Extract the (x, y) coordinate from the center of the cell holding the provided text.  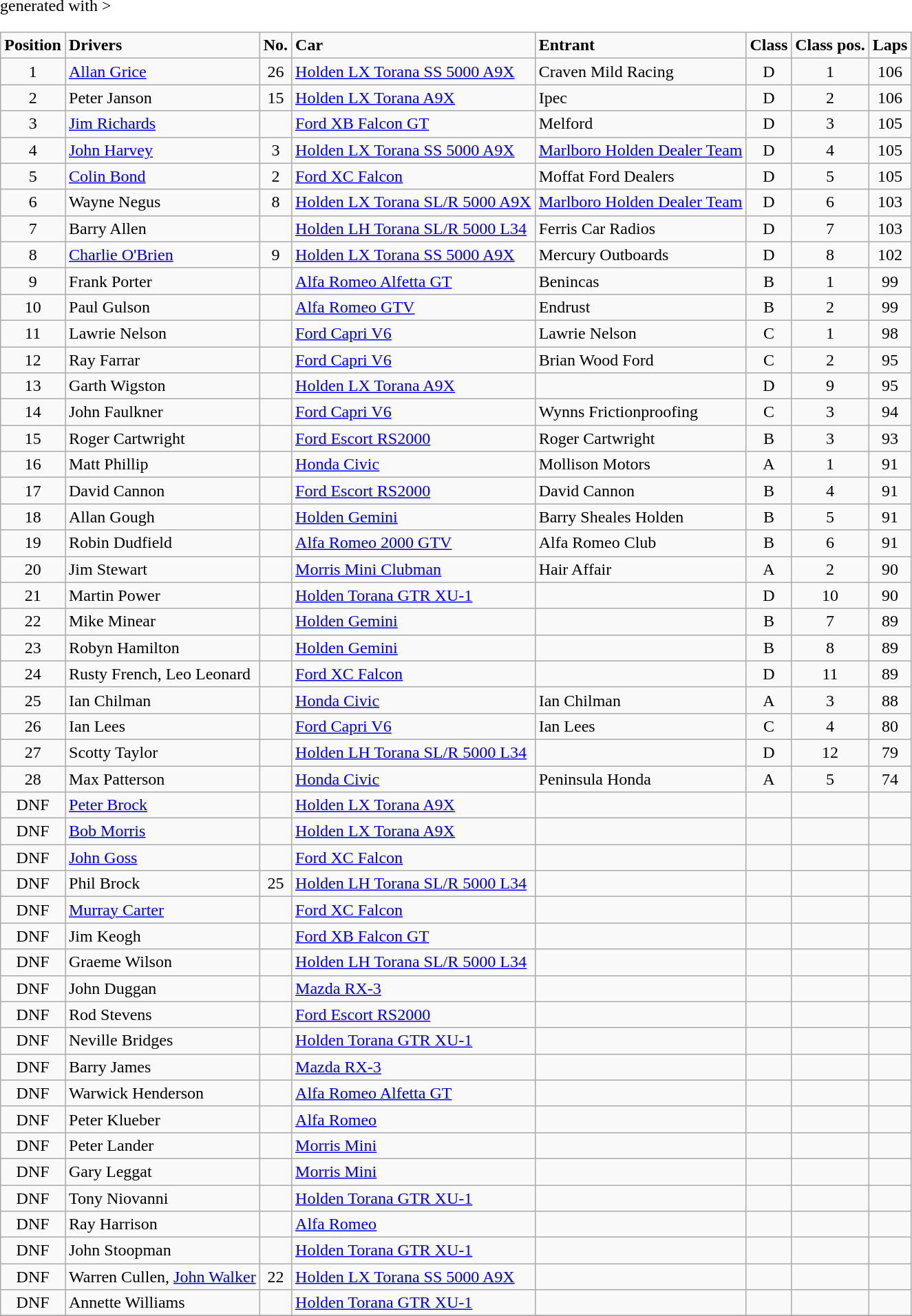
Peter Klueber (162, 1119)
Colin Bond (162, 176)
24 (33, 674)
Barry Allen (162, 229)
Laps (890, 45)
Peninsula Honda (640, 778)
Scotty Taylor (162, 752)
Jim Richards (162, 124)
Frank Porter (162, 281)
Allan Grice (162, 72)
Jim Keogh (162, 936)
John Stoopman (162, 1251)
Peter Lander (162, 1145)
Mollison Motors (640, 465)
Jim Stewart (162, 569)
Wayne Negus (162, 202)
17 (33, 491)
Melford (640, 124)
Graeme Wilson (162, 962)
Barry James (162, 1067)
74 (890, 778)
Morris Mini Clubman (414, 569)
Rod Stevens (162, 1015)
Bob Morris (162, 831)
102 (890, 255)
21 (33, 595)
79 (890, 752)
Robin Dudfield (162, 543)
Rusty French, Leo Leonard (162, 674)
Ray Farrar (162, 360)
Class (769, 45)
Murray Carter (162, 910)
Alfa Romeo 2000 GTV (414, 543)
No. (275, 45)
16 (33, 465)
Moffat Ford Dealers (640, 176)
98 (890, 333)
Mike Minear (162, 622)
Garth Wigston (162, 386)
Max Patterson (162, 778)
28 (33, 778)
14 (33, 412)
John Harvey (162, 150)
18 (33, 517)
Phil Brock (162, 884)
Endrust (640, 307)
Tony Niovanni (162, 1198)
23 (33, 648)
Alfa Romeo GTV (414, 307)
80 (890, 726)
Matt Phillip (162, 465)
Entrant (640, 45)
Allan Gough (162, 517)
Ipec (640, 98)
John Goss (162, 858)
Neville Bridges (162, 1041)
Brian Wood Ford (640, 360)
Class pos. (830, 45)
Alfa Romeo Club (640, 543)
Craven Mild Racing (640, 72)
John Duggan (162, 988)
Robyn Hamilton (162, 648)
Position (33, 45)
Ray Harrison (162, 1224)
Peter Janson (162, 98)
Warren Cullen, John Walker (162, 1277)
Paul Gulson (162, 307)
Mercury Outboards (640, 255)
13 (33, 386)
88 (890, 700)
Ferris Car Radios (640, 229)
Peter Brock (162, 805)
19 (33, 543)
Annette Williams (162, 1303)
Barry Sheales Holden (640, 517)
27 (33, 752)
94 (890, 412)
Car (414, 45)
93 (890, 438)
Warwick Henderson (162, 1093)
Wynns Frictionproofing (640, 412)
Gary Leggat (162, 1171)
Martin Power (162, 595)
Hair Affair (640, 569)
20 (33, 569)
Benincas (640, 281)
Drivers (162, 45)
Charlie O'Brien (162, 255)
Holden LX Torana SL/R 5000 A9X (414, 202)
John Faulkner (162, 412)
